Determine the (X, Y) coordinate at the center of the cell enclosing the given text.  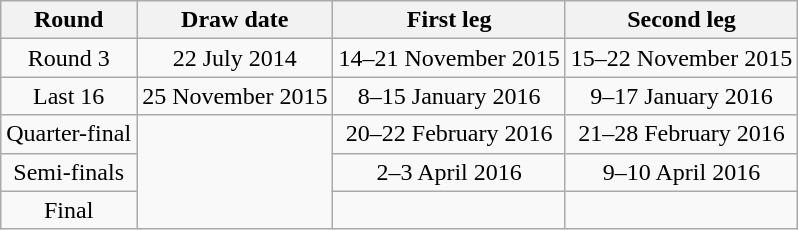
Quarter-final (69, 134)
21–28 February 2016 (681, 134)
Second leg (681, 20)
14–21 November 2015 (449, 58)
25 November 2015 (235, 96)
First leg (449, 20)
Round (69, 20)
Semi-finals (69, 172)
15–22 November 2015 (681, 58)
8–15 January 2016 (449, 96)
Round 3 (69, 58)
Draw date (235, 20)
9–10 April 2016 (681, 172)
22 July 2014 (235, 58)
2–3 April 2016 (449, 172)
9–17 January 2016 (681, 96)
20–22 February 2016 (449, 134)
Last 16 (69, 96)
Final (69, 210)
